Identify which cell holds the provided text, then report its [x, y] central coordinate. 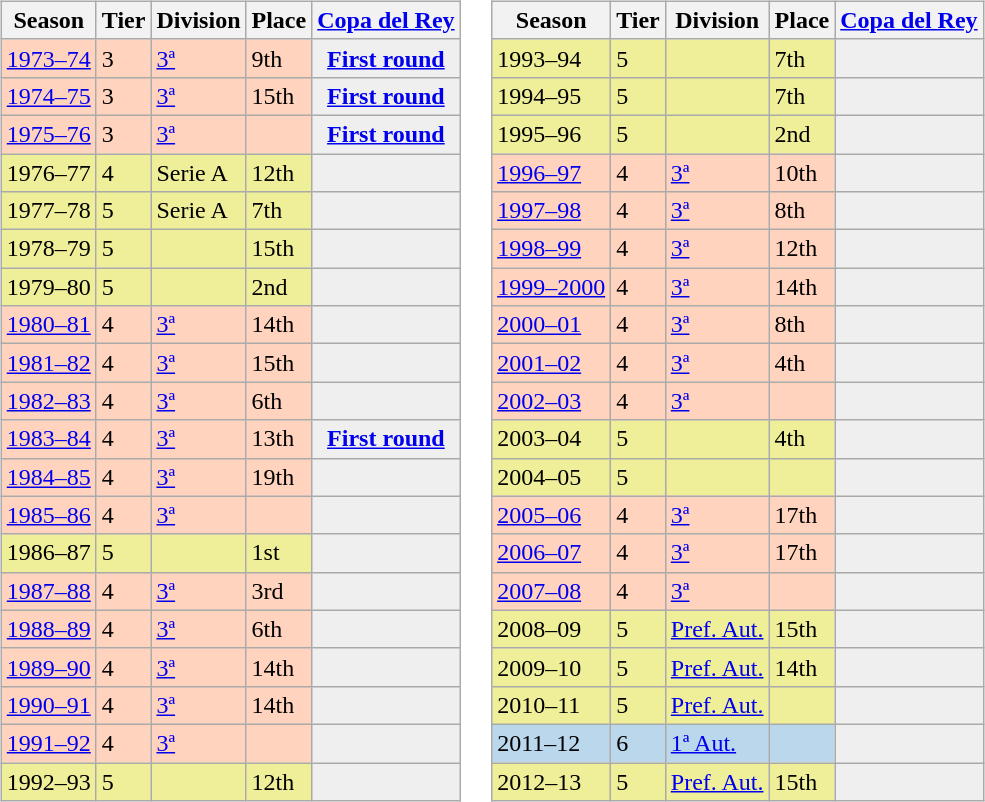
10th [802, 173]
1992–93 [48, 781]
1st [279, 553]
1988–89 [48, 629]
1980–81 [48, 325]
2000–01 [552, 325]
1984–85 [48, 477]
1997–98 [552, 211]
6 [638, 743]
2003–04 [552, 439]
1985–86 [48, 515]
1994–95 [552, 96]
1981–82 [48, 363]
1990–91 [48, 705]
1999–2000 [552, 287]
2010–11 [552, 705]
1995–96 [552, 134]
2012–13 [552, 781]
1976–77 [48, 173]
1996–97 [552, 173]
2005–06 [552, 515]
2001–02 [552, 363]
2009–10 [552, 667]
2008–09 [552, 629]
1982–83 [48, 401]
2011–12 [552, 743]
1977–78 [48, 211]
1983–84 [48, 439]
1991–92 [48, 743]
1978–79 [48, 249]
9th [279, 58]
1987–88 [48, 591]
1973–74 [48, 58]
1979–80 [48, 287]
1974–75 [48, 96]
2002–03 [552, 401]
2004–05 [552, 477]
2006–07 [552, 553]
1998–99 [552, 249]
19th [279, 477]
1975–76 [48, 134]
1ª Aut. [717, 743]
2007–08 [552, 591]
13th [279, 439]
1989–90 [48, 667]
1993–94 [552, 58]
3rd [279, 591]
1986–87 [48, 553]
